Pinpoint the cell where the given text exists, returning its [X, Y] midpoint coordinate. 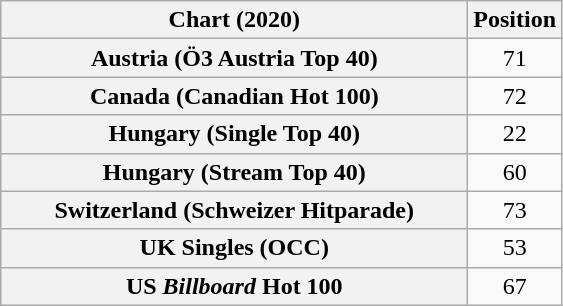
Chart (2020) [234, 20]
71 [515, 58]
US Billboard Hot 100 [234, 286]
Hungary (Stream Top 40) [234, 172]
Austria (Ö3 Austria Top 40) [234, 58]
22 [515, 134]
Canada (Canadian Hot 100) [234, 96]
60 [515, 172]
72 [515, 96]
67 [515, 286]
Position [515, 20]
Hungary (Single Top 40) [234, 134]
53 [515, 248]
UK Singles (OCC) [234, 248]
Switzerland (Schweizer Hitparade) [234, 210]
73 [515, 210]
